Find where the given text appears and provide that cell's center as (X, Y) coordinate. 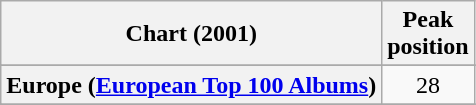
Europe (European Top 100 Albums) (192, 85)
Peakposition (428, 34)
Chart (2001) (192, 34)
28 (428, 85)
